Locate the cell with the specified text and output its (X, Y) center coordinate. 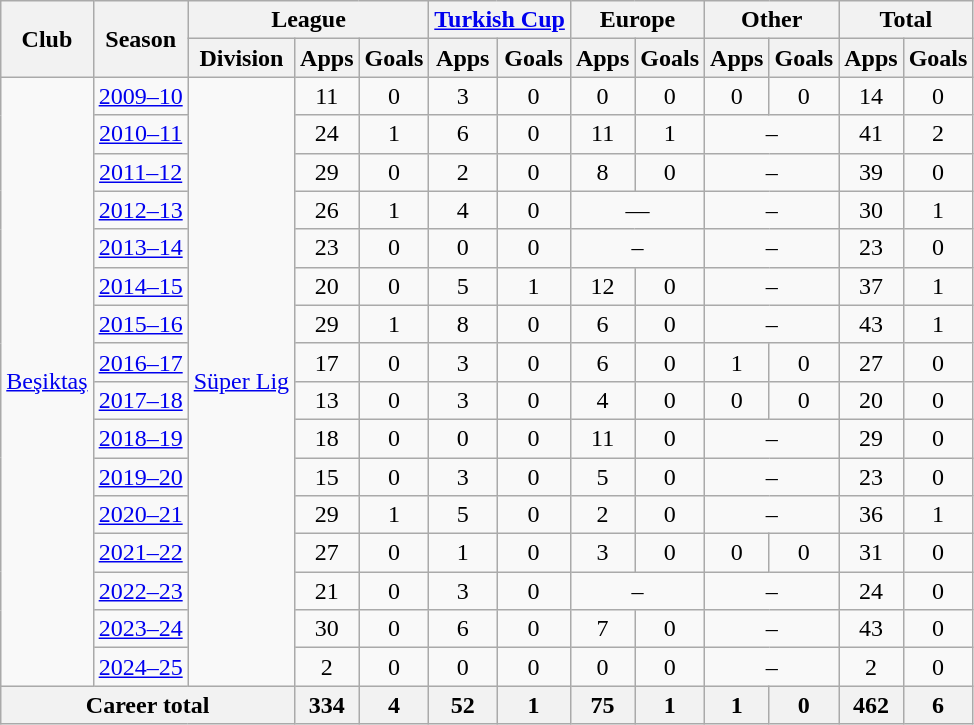
2012–13 (140, 210)
2011–12 (140, 172)
21 (327, 591)
41 (871, 134)
2021–22 (140, 553)
Division (241, 58)
Süper Lig (241, 382)
Beşiktaş (47, 382)
462 (871, 705)
Career total (148, 705)
2017–18 (140, 400)
Other (772, 20)
2015–16 (140, 324)
14 (871, 96)
334 (327, 705)
18 (327, 438)
7 (602, 629)
— (637, 210)
2022–23 (140, 591)
2009–10 (140, 96)
2013–14 (140, 248)
Total (906, 20)
75 (602, 705)
2016–17 (140, 362)
12 (602, 286)
36 (871, 515)
2014–15 (140, 286)
2020–21 (140, 515)
Club (47, 39)
39 (871, 172)
Season (140, 39)
13 (327, 400)
31 (871, 553)
2018–19 (140, 438)
17 (327, 362)
League (308, 20)
2024–25 (140, 667)
37 (871, 286)
2010–11 (140, 134)
52 (463, 705)
2023–24 (140, 629)
26 (327, 210)
15 (327, 477)
Europe (637, 20)
2019–20 (140, 477)
Turkish Cup (500, 20)
